Pinpoint the cell where the given text exists, returning its [X, Y] midpoint coordinate. 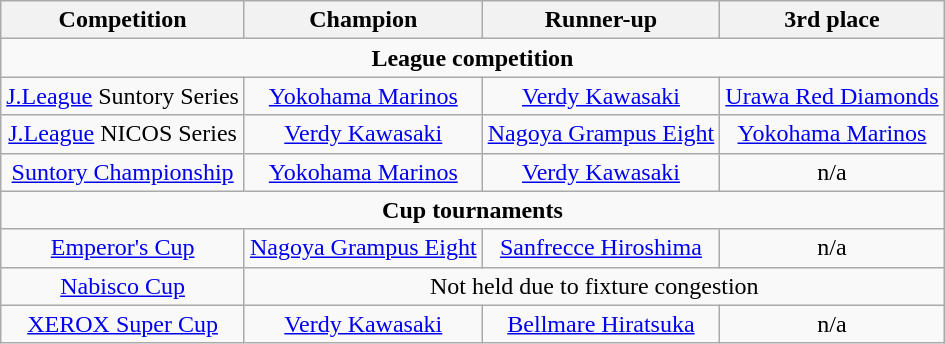
Runner-up [601, 20]
Urawa Red Diamonds [832, 96]
League competition [472, 58]
Not held due to fixture congestion [594, 286]
Champion [363, 20]
Cup tournaments [472, 210]
XEROX Super Cup [123, 324]
Emperor's Cup [123, 248]
J.League NICOS Series [123, 134]
3rd place [832, 20]
Sanfrecce Hiroshima [601, 248]
Bellmare Hiratsuka [601, 324]
Suntory Championship [123, 172]
Competition [123, 20]
J.League Suntory Series [123, 96]
Nabisco Cup [123, 286]
